Identify which cell holds the provided text, then report its [x, y] central coordinate. 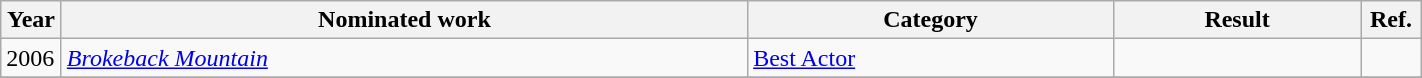
Brokeback Mountain [404, 58]
Year [32, 20]
Nominated work [404, 20]
Result [1236, 20]
Best Actor [931, 58]
2006 [32, 58]
Category [931, 20]
Ref. [1392, 20]
